Provide the [x, y] coordinate of the cell's center where the given text is located.  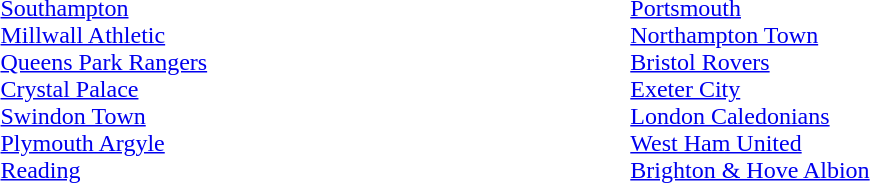
Bristol Rovers [750, 62]
Crystal Palace [104, 90]
Exeter City [750, 90]
London Caledonians [750, 116]
Queens Park Rangers [104, 62]
West Ham United [750, 144]
Millwall Athletic [104, 36]
Northampton Town [750, 36]
Brighton & Hove Albion [750, 170]
Swindon Town [104, 116]
Reading [104, 170]
Plymouth Argyle [104, 144]
